Determine the [x, y] coordinate at the center of the cell enclosing the given text.  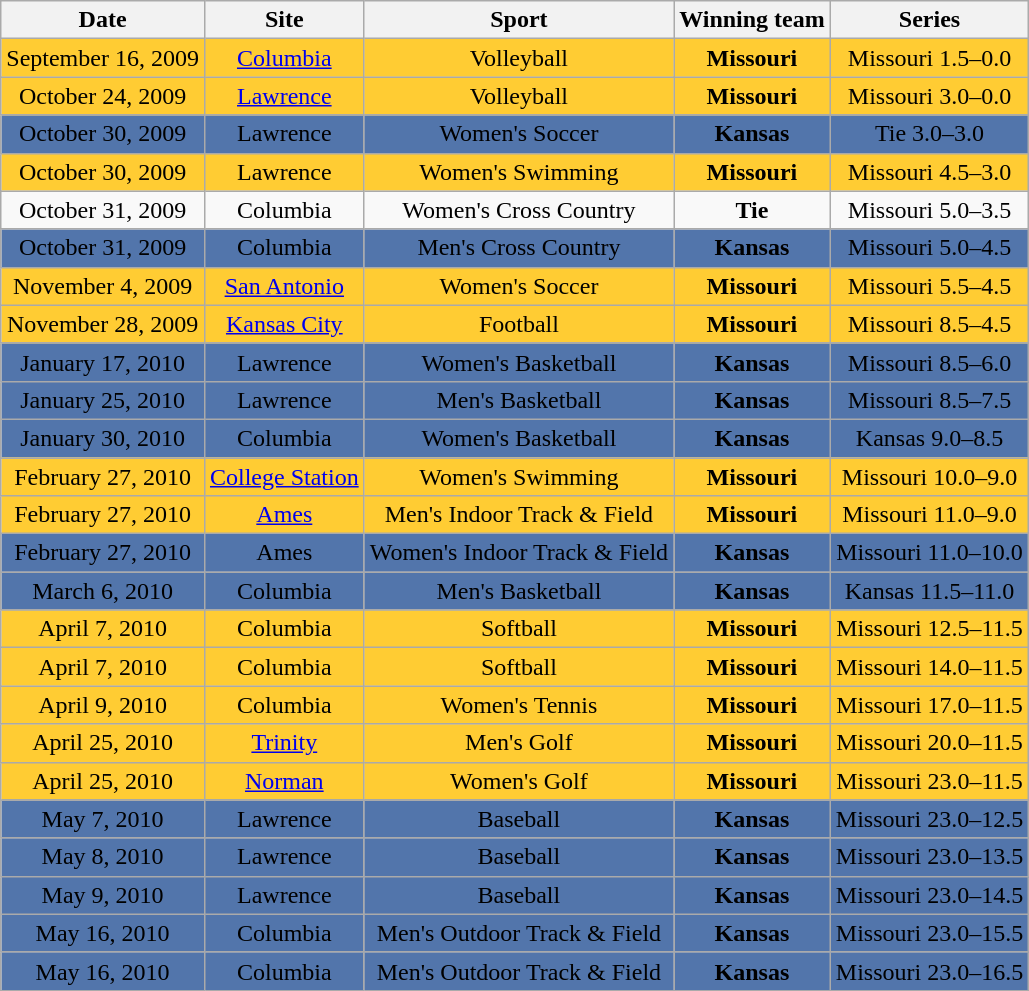
Missouri 11.0–9.0 [929, 515]
Norman [284, 781]
Tie [752, 210]
San Antonio [284, 286]
Missouri 8.5–4.5 [929, 324]
Football [518, 324]
Missouri 17.0–11.5 [929, 705]
Kansas 11.5–11.0 [929, 591]
Women's Golf [518, 781]
Winning team [752, 20]
September 16, 2009 [103, 58]
Women's Indoor Track & Field [518, 553]
Tie 3.0–3.0 [929, 134]
Men's Golf [518, 743]
November 4, 2009 [103, 286]
Missouri 23.0–16.5 [929, 971]
Sport [518, 20]
Missouri 12.5–11.5 [929, 629]
October 24, 2009 [103, 96]
Missouri 8.5–7.5 [929, 400]
Missouri 10.0–9.0 [929, 477]
Kansas 9.0–8.5 [929, 438]
Missouri 23.0–13.5 [929, 857]
Site [284, 20]
Missouri 8.5–6.0 [929, 362]
Women's Cross Country [518, 210]
Men's Cross Country [518, 248]
May 8, 2010 [103, 857]
Missouri 5.5–4.5 [929, 286]
Missouri 1.5–0.0 [929, 58]
January 17, 2010 [103, 362]
Missouri 14.0–11.5 [929, 667]
November 28, 2009 [103, 324]
Date [103, 20]
Missouri 3.0–0.0 [929, 96]
Missouri 23.0–15.5 [929, 933]
Missouri 5.0–3.5 [929, 210]
Trinity [284, 743]
March 6, 2010 [103, 591]
January 25, 2010 [103, 400]
April 9, 2010 [103, 705]
Missouri 20.0–11.5 [929, 743]
Kansas City [284, 324]
Missouri 23.0–11.5 [929, 781]
Women's Tennis [518, 705]
Missouri 4.5–3.0 [929, 172]
Missouri 23.0–14.5 [929, 895]
College Station [284, 477]
May 9, 2010 [103, 895]
Missouri 23.0–12.5 [929, 819]
Missouri 11.0–10.0 [929, 553]
Missouri 5.0–4.5 [929, 248]
January 30, 2010 [103, 438]
Series [929, 20]
May 7, 2010 [103, 819]
Men's Indoor Track & Field [518, 515]
